Extract the (X, Y) coordinate from the center of the cell holding the provided text.  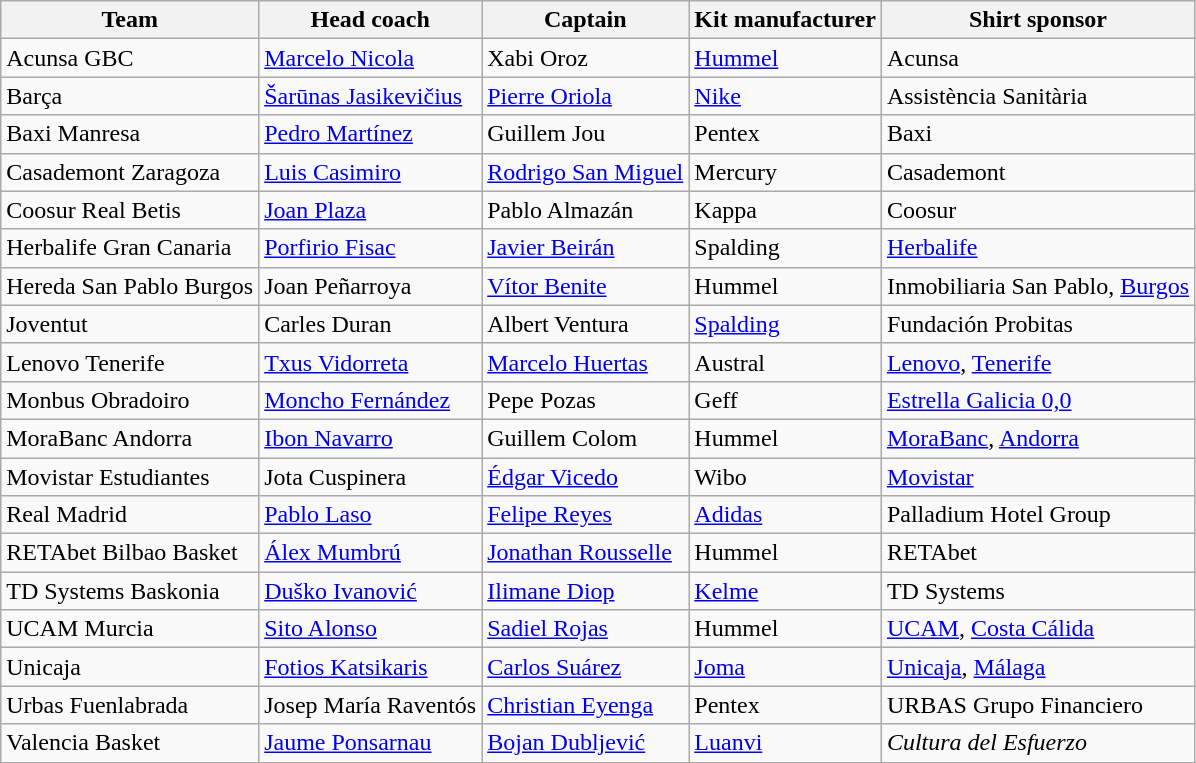
Casademont (1038, 172)
Valencia Basket (130, 743)
Marcelo Nicola (370, 58)
Acunsa (1038, 58)
Joan Plaza (370, 210)
Édgar Vicedo (586, 477)
Acunsa GBC (130, 58)
Duško Ivanović (370, 591)
Txus Vidorreta (370, 362)
Álex Mumbrú (370, 553)
Joma (786, 667)
Sito Alonso (370, 629)
Unicaja, Málaga (1038, 667)
Pierre Oriola (586, 96)
Austral (786, 362)
Moncho Fernández (370, 400)
Pepe Pozas (586, 400)
Palladium Hotel Group (1038, 515)
UCAM, Costa Cálida (1038, 629)
Estrella Galicia 0,0 (1038, 400)
Guillem Jou (586, 134)
Real Madrid (130, 515)
Monbus Obradoiro (130, 400)
Movistar Estudiantes (130, 477)
Josep María Raventós (370, 705)
Kelme (786, 591)
Barça (130, 96)
Pablo Laso (370, 515)
Carles Duran (370, 324)
Coosur (1038, 210)
Nike (786, 96)
Baxi (1038, 134)
Ilimane Diop (586, 591)
Hereda San Pablo Burgos (130, 286)
Captain (586, 20)
UCAM Murcia (130, 629)
Jonathan Rousselle (586, 553)
RETAbet Bilbao Basket (130, 553)
MoraBanc Andorra (130, 438)
Wibo (786, 477)
Šarūnas Jasikevičius (370, 96)
Mercury (786, 172)
Casademont Zaragoza (130, 172)
Coosur Real Betis (130, 210)
URBAS Grupo Financiero (1038, 705)
RETAbet (1038, 553)
Herbalife (1038, 248)
Head coach (370, 20)
Carlos Suárez (586, 667)
Unicaja (130, 667)
Pedro Martínez (370, 134)
Christian Eyenga (586, 705)
Pablo Almazán (586, 210)
Fundación Probitas (1038, 324)
Kappa (786, 210)
Javier Beirán (586, 248)
Fotios Katsikaris (370, 667)
Adidas (786, 515)
Baxi Manresa (130, 134)
Cultura del Esfuerzo (1038, 743)
Albert Ventura (586, 324)
Movistar (1038, 477)
Inmobiliaria San Pablo, Burgos (1038, 286)
Urbas Fuenlabrada (130, 705)
Shirt sponsor (1038, 20)
Lenovo, Tenerife (1038, 362)
Marcelo Huertas (586, 362)
Geff (786, 400)
Rodrigo San Miguel (586, 172)
Ibon Navarro (370, 438)
Team (130, 20)
Vítor Benite (586, 286)
Guillem Colom (586, 438)
TD Systems Baskonia (130, 591)
Sadiel Rojas (586, 629)
Joventut (130, 324)
Xabi Oroz (586, 58)
Bojan Dubljević (586, 743)
Porfirio Fisac (370, 248)
Kit manufacturer (786, 20)
Luanvi (786, 743)
Luis Casimiro (370, 172)
Herbalife Gran Canaria (130, 248)
Lenovo Tenerife (130, 362)
Joan Peñarroya (370, 286)
MoraBanc, Andorra (1038, 438)
Jaume Ponsarnau (370, 743)
Felipe Reyes (586, 515)
TD Systems (1038, 591)
Assistència Sanitària (1038, 96)
Jota Cuspinera (370, 477)
